Extract the (X, Y) coordinate from the center of the cell holding the provided text.  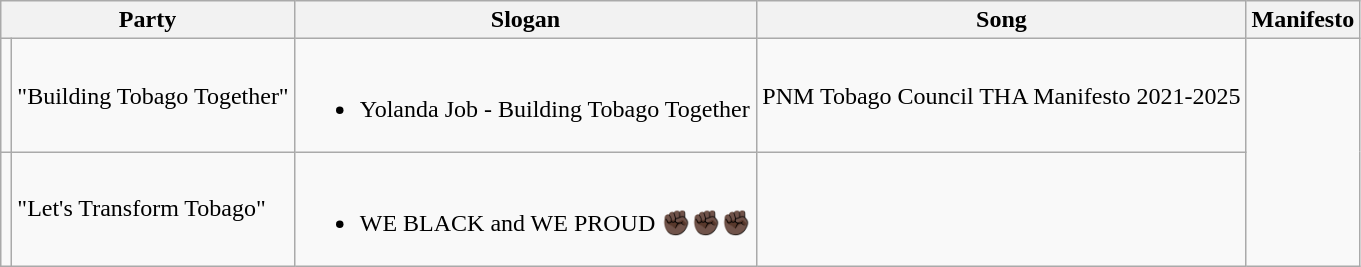
"Building Tobago Together" (153, 96)
Yolanda Job - Building Tobago Together (526, 96)
PNM Tobago Council THA Manifesto 2021-2025 (1002, 96)
WE BLACK and WE PROUD ✊🏿✊🏿✊🏿 (526, 210)
"Let's Transform Tobago" (153, 210)
Slogan (526, 20)
Party (148, 20)
Song (1002, 20)
Manifesto (1303, 20)
